Detect which cell encompasses the target text, then output its [x, y] center coordinate. 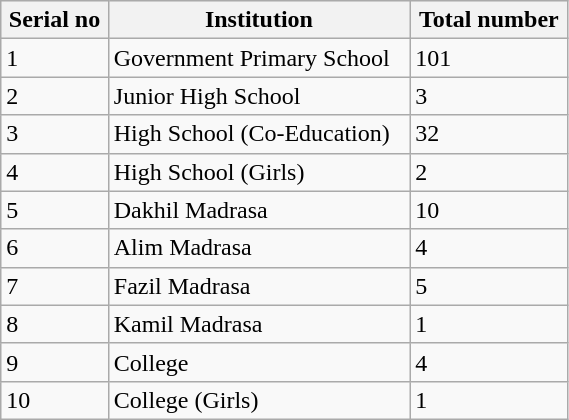
Fazil Madrasa [258, 286]
101 [489, 58]
High School (Co-Education) [258, 134]
College [258, 362]
Junior High School [258, 96]
9 [55, 362]
College (Girls) [258, 400]
Kamil Madrasa [258, 324]
High School (Girls) [258, 172]
7 [55, 286]
Serial no [55, 20]
Alim Madrasa [258, 248]
Institution [258, 20]
6 [55, 248]
Government Primary School [258, 58]
32 [489, 134]
Total number [489, 20]
8 [55, 324]
Dakhil Madrasa [258, 210]
